Detect which cell encompasses the target text, then output its (x, y) center coordinate. 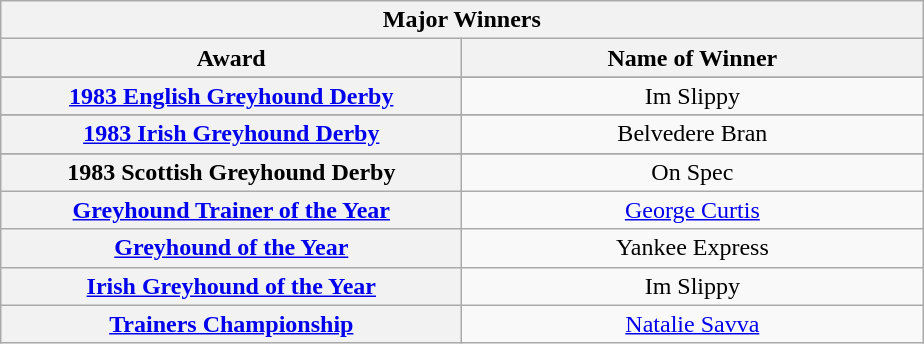
Belvedere Bran (692, 134)
1983 English Greyhound Derby (232, 96)
1983 Scottish Greyhound Derby (232, 172)
Trainers Championship (232, 324)
Award (232, 58)
1983 Irish Greyhound Derby (232, 134)
Irish Greyhound of the Year (232, 286)
Natalie Savva (692, 324)
George Curtis (692, 210)
On Spec (692, 172)
Major Winners (462, 20)
Greyhound Trainer of the Year (232, 210)
Greyhound of the Year (232, 248)
Name of Winner (692, 58)
Yankee Express (692, 248)
